For the text-containing cell, return its midpoint in (x, y) coordinate format. 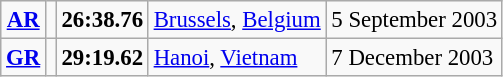
5 September 2003 (414, 20)
GR (24, 58)
7 December 2003 (414, 58)
Hanoi, Vietnam (237, 58)
AR (24, 20)
26:38.76 (102, 20)
Brussels, Belgium (237, 20)
29:19.62 (102, 58)
